Search for the cell housing the specified text and yield its (X, Y) center coordinate. 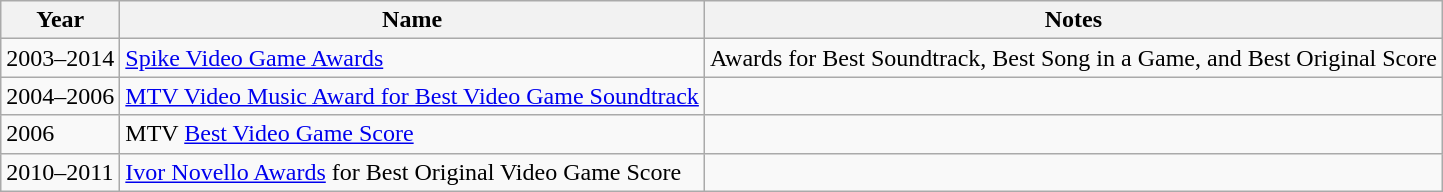
2006 (60, 134)
MTV Best Video Game Score (412, 134)
Notes (1073, 20)
2010–2011 (60, 172)
2004–2006 (60, 96)
Year (60, 20)
Ivor Novello Awards for Best Original Video Game Score (412, 172)
Awards for Best Soundtrack, Best Song in a Game, and Best Original Score (1073, 58)
Name (412, 20)
MTV Video Music Award for Best Video Game Soundtrack (412, 96)
Spike Video Game Awards (412, 58)
2003–2014 (60, 58)
